Locate the cell with the specified text and output its [X, Y] center coordinate. 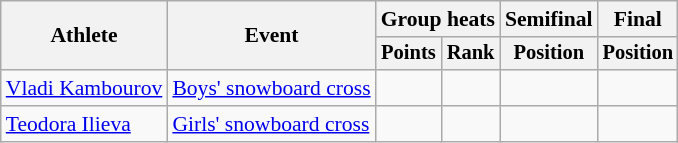
Final [638, 19]
Semifinal [549, 19]
Rank [470, 54]
Girls' snowboard cross [271, 124]
Points [409, 54]
Boys' snowboard cross [271, 88]
Event [271, 36]
Teodora Ilieva [84, 124]
Athlete [84, 36]
Vladi Kambourov [84, 88]
Group heats [438, 19]
